From the cell containing the given text, extract its center point as [x, y] coordinate. 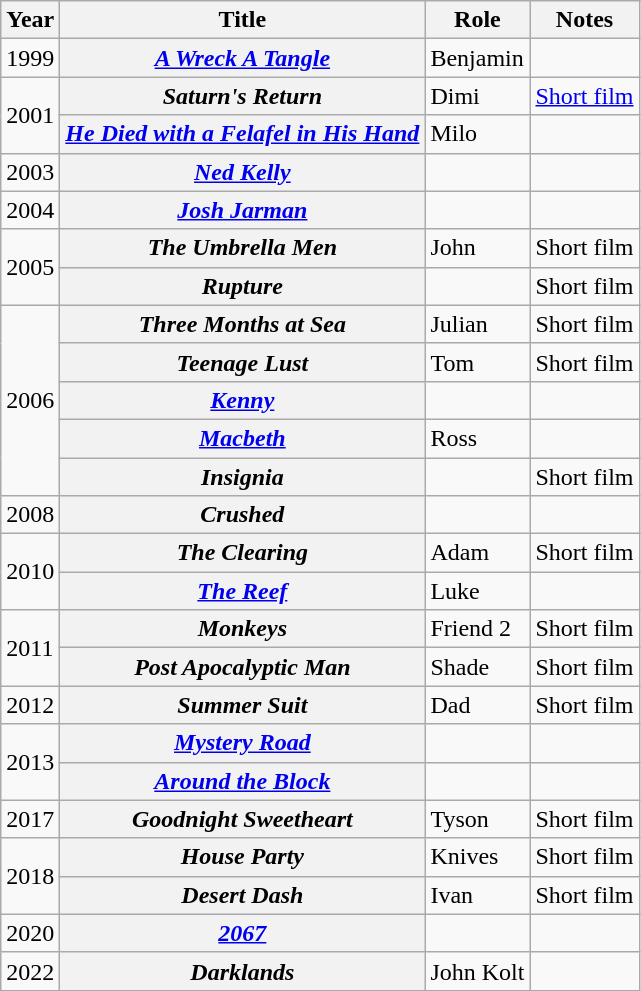
John [478, 248]
The Reef [242, 591]
Three Months at Sea [242, 324]
Post Apocalyptic Man [242, 667]
2010 [30, 572]
Rupture [242, 286]
2003 [30, 172]
Knives [478, 857]
Tyson [478, 819]
Kenny [242, 400]
Crushed [242, 515]
Ivan [478, 895]
2022 [30, 971]
1999 [30, 58]
2011 [30, 648]
Josh Jarman [242, 210]
Milo [478, 134]
Desert Dash [242, 895]
Year [30, 20]
The Clearing [242, 553]
Dimi [478, 96]
Teenage Lust [242, 362]
2017 [30, 819]
He Died with a Felafel in His Hand [242, 134]
Insignia [242, 477]
2005 [30, 267]
Mystery Road [242, 743]
Dad [478, 705]
Saturn's Return [242, 96]
2006 [30, 400]
Shade [478, 667]
2001 [30, 115]
Benjamin [478, 58]
Goodnight Sweetheart [242, 819]
Notes [584, 20]
Role [478, 20]
2067 [242, 933]
2013 [30, 762]
2008 [30, 515]
Adam [478, 553]
Tom [478, 362]
Julian [478, 324]
Ross [478, 438]
Friend 2 [478, 629]
2018 [30, 876]
The Umbrella Men [242, 248]
John Kolt [478, 971]
Macbeth [242, 438]
Luke [478, 591]
Ned Kelly [242, 172]
Summer Suit [242, 705]
Monkeys [242, 629]
Title [242, 20]
Darklands [242, 971]
2012 [30, 705]
A Wreck A Tangle [242, 58]
House Party [242, 857]
2004 [30, 210]
2020 [30, 933]
Around the Block [242, 781]
